Scan for the cell matching the given text and deliver its [x, y] coordinate at center. 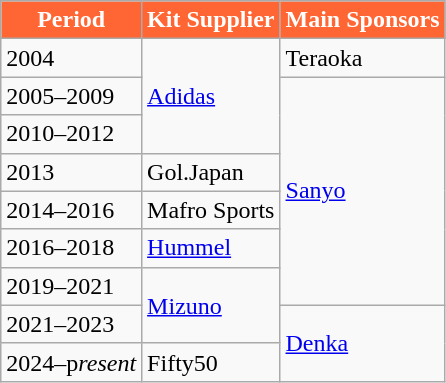
Kit Supplier [211, 20]
Mafro Sports [211, 210]
2010–2012 [72, 134]
2016–2018 [72, 248]
Sanyo [362, 191]
Period [72, 20]
Teraoka [362, 58]
Fifty50 [211, 362]
Adidas [211, 96]
Hummel [211, 248]
2005–2009 [72, 96]
2004 [72, 58]
2024–present [72, 362]
2021–2023 [72, 324]
2019–2021 [72, 286]
Mizuno [211, 305]
2013 [72, 172]
Gol.Japan [211, 172]
Main Sponsors [362, 20]
2014–2016 [72, 210]
Denka [362, 343]
